Output the [X, Y] coordinate of the center of the cell containing the given text.  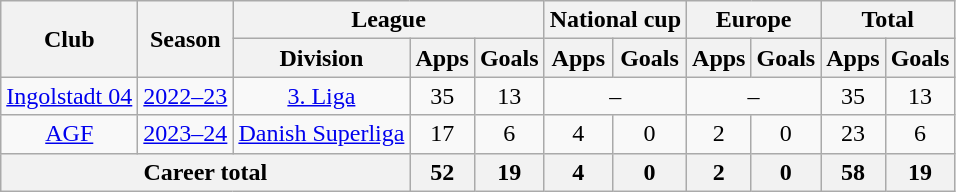
52 [442, 172]
17 [442, 134]
Career total [206, 172]
2022–23 [186, 96]
Europe [754, 20]
Ingolstadt 04 [70, 96]
23 [853, 134]
2023–24 [186, 134]
National cup [615, 20]
League [388, 20]
58 [853, 172]
Total [888, 20]
Season [186, 39]
3. Liga [322, 96]
AGF [70, 134]
Club [70, 39]
Danish Superliga [322, 134]
Division [322, 58]
